Search for the cell housing the specified text and yield its [X, Y] center coordinate. 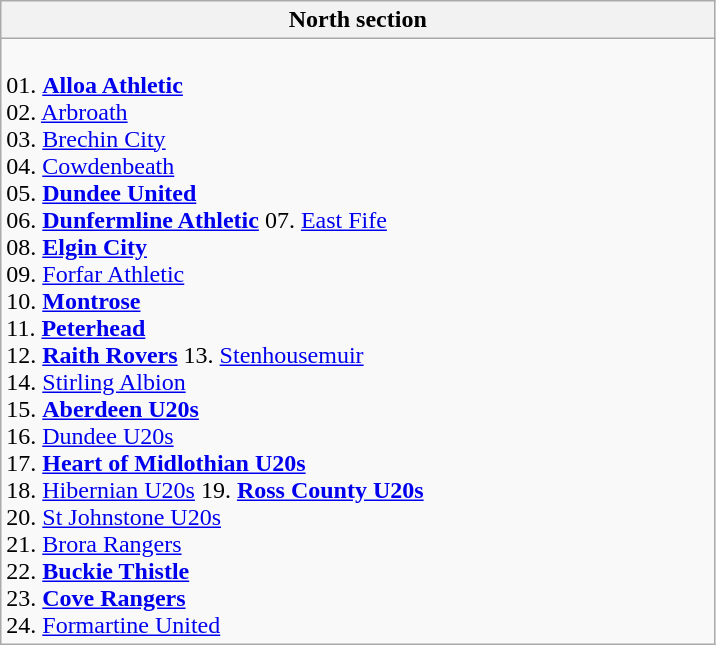
North section [358, 20]
